Extract the [x, y] coordinate from the center of the cell holding the provided text.  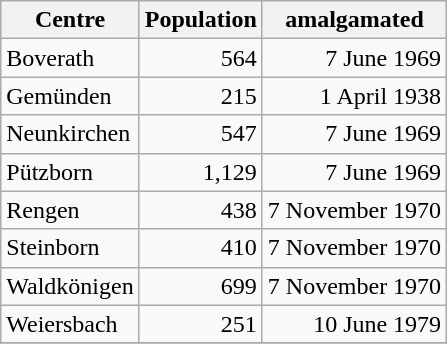
438 [200, 210]
215 [200, 96]
699 [200, 286]
547 [200, 134]
Gemünden [70, 96]
Population [200, 20]
Centre [70, 20]
1 April 1938 [354, 96]
Weiersbach [70, 324]
Waldkönigen [70, 286]
251 [200, 324]
10 June 1979 [354, 324]
Neunkirchen [70, 134]
564 [200, 58]
1,129 [200, 172]
Pützborn [70, 172]
amalgamated [354, 20]
Rengen [70, 210]
410 [200, 248]
Steinborn [70, 248]
Boverath [70, 58]
